Identify which cell holds the provided text, then report its [X, Y] central coordinate. 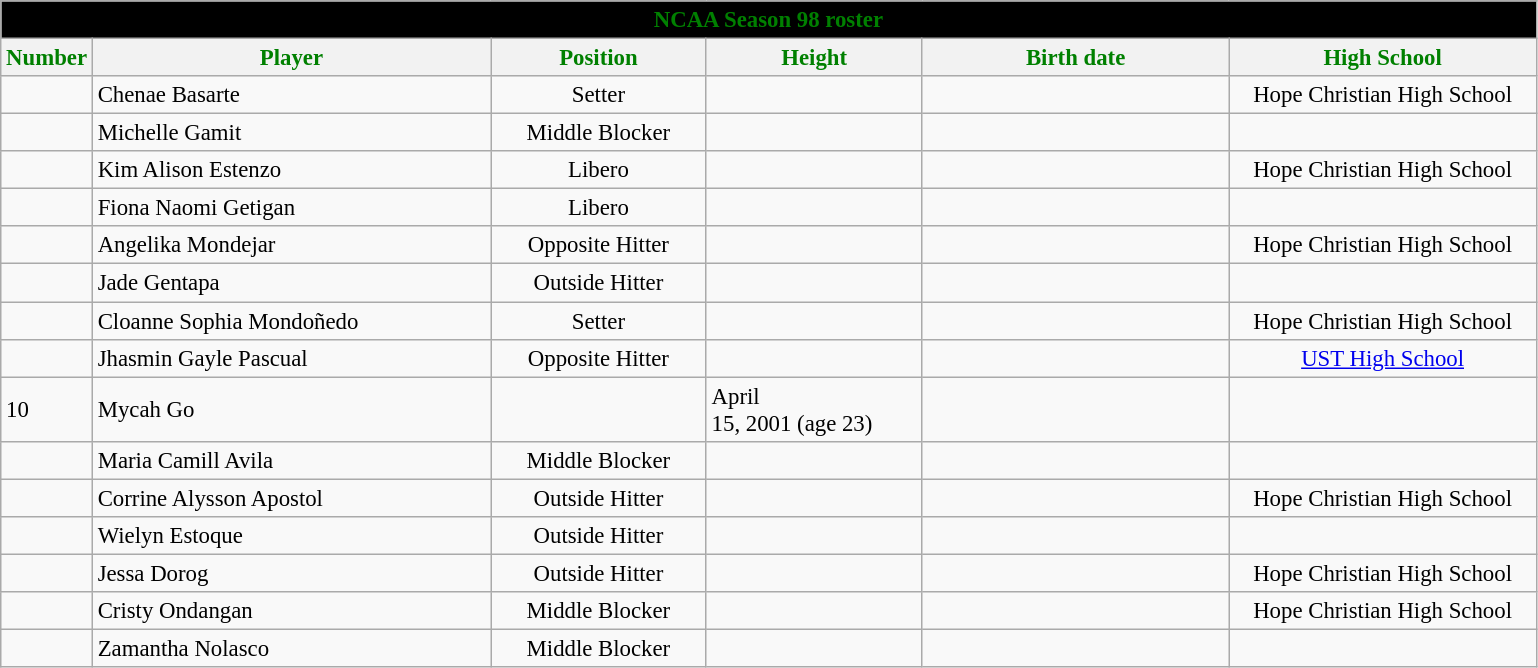
Angelika Mondejar [291, 245]
10 [47, 410]
Birth date [1076, 58]
UST High School [1382, 358]
Jhasmin Gayle Pascual [291, 358]
Corrine Alysson Apostol [291, 498]
High School [1382, 58]
Wielyn Estoque [291, 536]
Maria Camill Avila [291, 460]
Jessa Dorog [291, 573]
Position [599, 58]
April15, 2001 (age 23) [814, 410]
Cristy Ondangan [291, 611]
Number [47, 58]
Height [814, 58]
Cloanne Sophia Mondoñedo [291, 321]
Kim Alison Estenzo [291, 170]
Fiona Naomi Getigan [291, 208]
Jade Gentapa [291, 283]
Chenae Basarte [291, 95]
Zamantha Nolasco [291, 648]
Mycah Go [291, 410]
Michelle Gamit [291, 133]
Player [291, 58]
NCAA Season 98 roster [768, 20]
